Pinpoint the cell where the given text exists, returning its (x, y) midpoint coordinate. 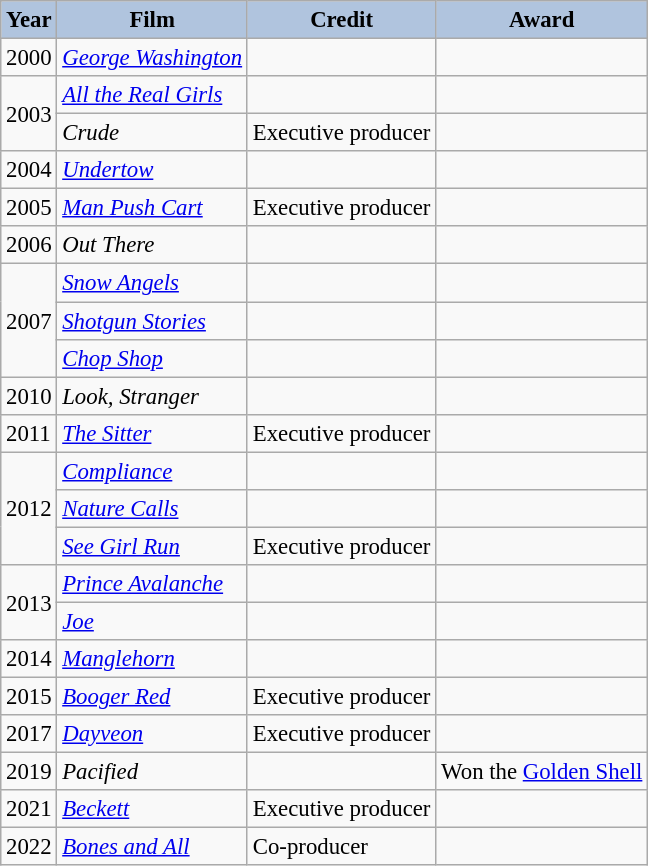
Manglehorn (152, 659)
Award (542, 20)
Won the Golden Shell (542, 772)
Film (152, 20)
2012 (29, 508)
Nature Calls (152, 509)
2006 (29, 245)
2014 (29, 659)
Year (29, 20)
Pacified (152, 772)
2022 (29, 847)
Booger Red (152, 697)
Co-producer (341, 847)
Dayveon (152, 734)
Joe (152, 621)
2004 (29, 170)
Shotgun Stories (152, 321)
2003 (29, 114)
2010 (29, 396)
See Girl Run (152, 546)
2015 (29, 697)
Credit (341, 20)
Look, Stranger (152, 396)
Prince Avalanche (152, 584)
The Sitter (152, 433)
Man Push Cart (152, 208)
2019 (29, 772)
Out There (152, 245)
2005 (29, 208)
2021 (29, 809)
Beckett (152, 809)
2013 (29, 602)
Crude (152, 133)
Undertow (152, 170)
2007 (29, 320)
All the Real Girls (152, 95)
Snow Angels (152, 283)
Compliance (152, 471)
2000 (29, 58)
2011 (29, 433)
Bones and All (152, 847)
George Washington (152, 58)
Chop Shop (152, 358)
2017 (29, 734)
